Detect which cell encompasses the target text, then output its (X, Y) center coordinate. 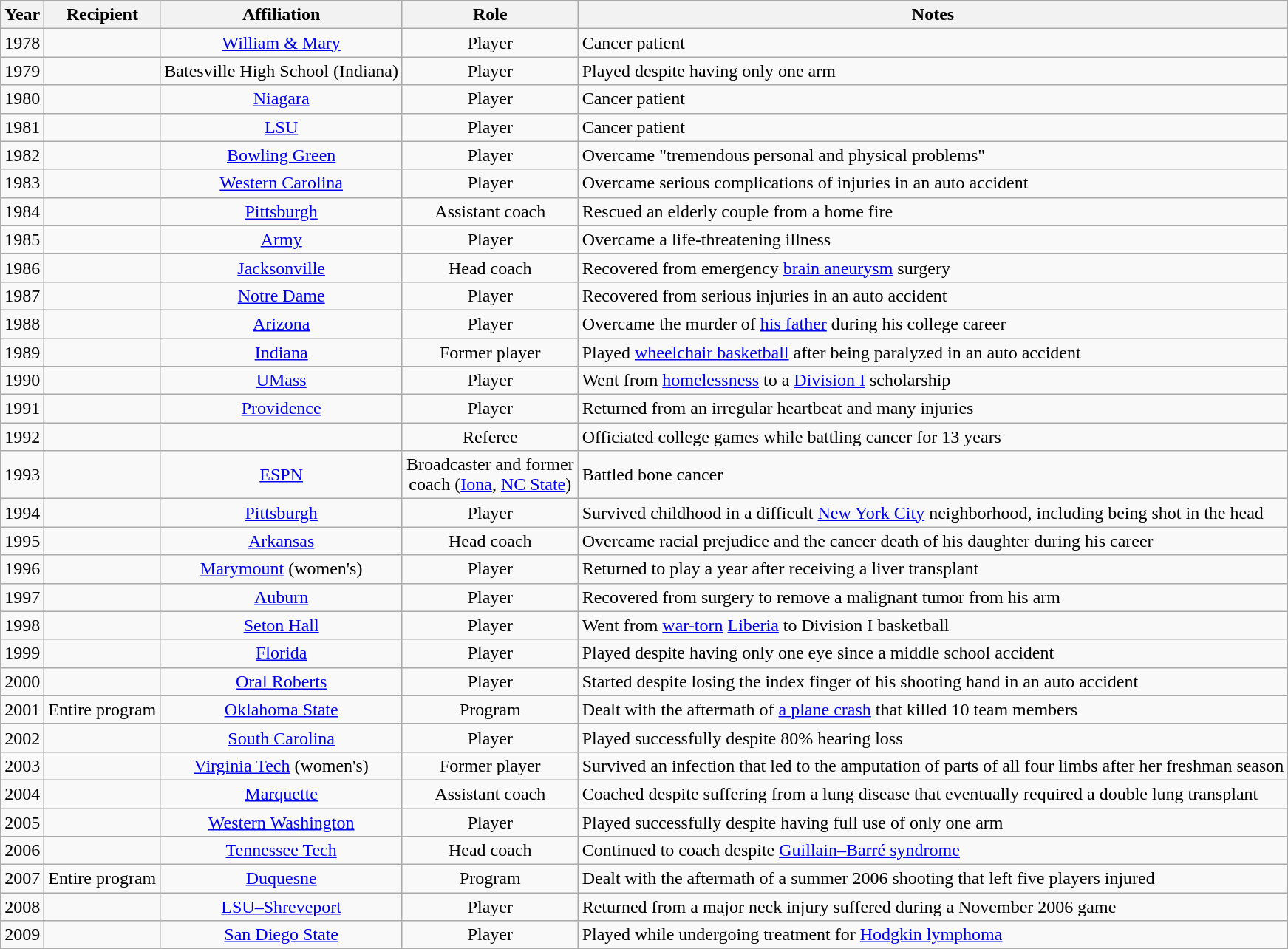
Officiated college games while battling cancer for 13 years (933, 437)
1983 (22, 183)
ESPN (282, 475)
1996 (22, 569)
Role (490, 15)
1984 (22, 211)
2009 (22, 935)
1988 (22, 324)
Played wheelchair basketball after being paralyzed in an auto accident (933, 353)
Returned from a major neck injury suffered during a November 2006 game (933, 907)
1990 (22, 381)
1989 (22, 353)
Providence (282, 409)
Played despite having only one arm (933, 71)
Overcame the murder of his father during his college career (933, 324)
2006 (22, 851)
Florida (282, 653)
Year (22, 15)
2003 (22, 766)
1981 (22, 127)
Seton Hall (282, 625)
Rescued an elderly couple from a home fire (933, 211)
Arizona (282, 324)
Went from homelessness to a Division I scholarship (933, 381)
Duquesne (282, 879)
2002 (22, 738)
Continued to coach despite Guillain–Barré syndrome (933, 851)
2005 (22, 823)
1987 (22, 296)
LSU–Shreveport (282, 907)
Jacksonville (282, 268)
Dealt with the aftermath of a plane crash that killed 10 team members (933, 710)
1993 (22, 475)
Marquette (282, 794)
Affiliation (282, 15)
Oral Roberts (282, 681)
Went from war-torn Liberia to Division I basketball (933, 625)
Arkansas (282, 541)
2001 (22, 710)
2007 (22, 879)
Referee (490, 437)
Army (282, 239)
Notes (933, 15)
Returned from an irregular heartbeat and many injuries (933, 409)
Marymount (women's) (282, 569)
Oklahoma State (282, 710)
San Diego State (282, 935)
Played successfully despite having full use of only one arm (933, 823)
William & Mary (282, 43)
Overcame "tremendous personal and physical problems" (933, 155)
Recovered from serious injuries in an auto accident (933, 296)
2000 (22, 681)
Western Carolina (282, 183)
Played successfully despite 80% hearing loss (933, 738)
1978 (22, 43)
1994 (22, 513)
Coached despite suffering from a lung disease that eventually required a double lung transplant (933, 794)
1982 (22, 155)
Played while undergoing treatment for Hodgkin lymphoma (933, 935)
Virginia Tech (women's) (282, 766)
Auburn (282, 597)
UMass (282, 381)
1980 (22, 99)
Recipient (102, 15)
1997 (22, 597)
Overcame a life-threatening illness (933, 239)
Battled bone cancer (933, 475)
1979 (22, 71)
South Carolina (282, 738)
1986 (22, 268)
Indiana (282, 353)
1999 (22, 653)
Returned to play a year after receiving a liver transplant (933, 569)
Bowling Green (282, 155)
Recovered from surgery to remove a malignant tumor from his arm (933, 597)
1992 (22, 437)
Recovered from emergency brain aneurysm surgery (933, 268)
1995 (22, 541)
Overcame racial prejudice and the cancer death of his daughter during his career (933, 541)
Survived an infection that led to the amputation of parts of all four limbs after her freshman season (933, 766)
Overcame serious complications of injuries in an auto accident (933, 183)
1991 (22, 409)
Played despite having only one eye since a middle school accident (933, 653)
2008 (22, 907)
2004 (22, 794)
Survived childhood in a difficult New York City neighborhood, including being shot in the head (933, 513)
LSU (282, 127)
Broadcaster and former coach (Iona, NC State) (490, 475)
Tennessee Tech (282, 851)
Started despite losing the index finger of his shooting hand in an auto accident (933, 681)
1985 (22, 239)
Dealt with the aftermath of a summer 2006 shooting that left five players injured (933, 879)
1998 (22, 625)
Niagara (282, 99)
Batesville High School (Indiana) (282, 71)
Notre Dame (282, 296)
Western Washington (282, 823)
